Find where the given text appears and provide that cell's center as (X, Y) coordinate. 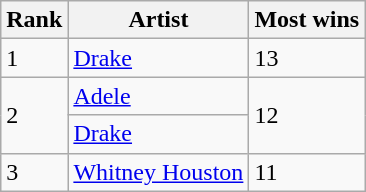
1 (34, 58)
Rank (34, 20)
Artist (158, 20)
Whitney Houston (158, 172)
13 (307, 58)
3 (34, 172)
Adele (158, 96)
12 (307, 115)
11 (307, 172)
Most wins (307, 20)
2 (34, 115)
